From the cell containing the given text, extract its center point as [X, Y] coordinate. 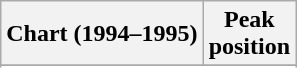
Chart (1994–1995) [102, 34]
Peakposition [249, 34]
